Extract the [x, y] coordinate from the center of the cell holding the provided text.  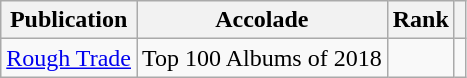
Top 100 Albums of 2018 [262, 58]
Rough Trade [69, 58]
Publication [69, 20]
Accolade [262, 20]
Rank [420, 20]
